From the cell containing the given text, extract its center point as [x, y] coordinate. 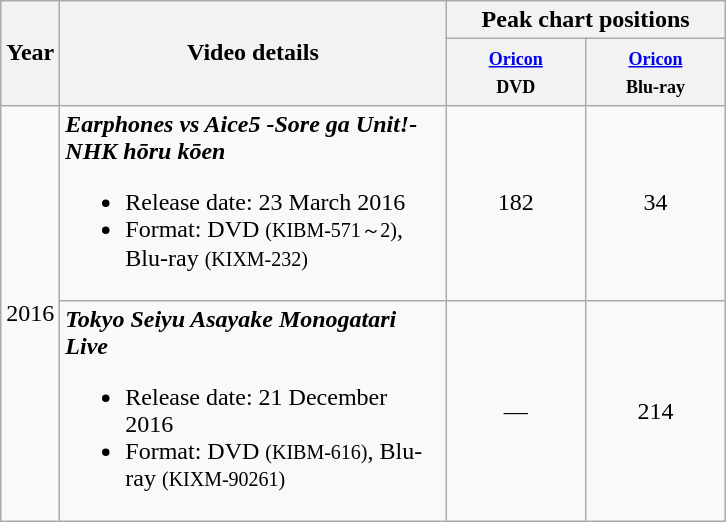
OriconBlu-ray [656, 72]
182 [516, 203]
OriconDVD [516, 72]
Earphones vs Aice5 -Sore ga Unit!- NHK hōru kōenRelease date: 23 March 2016Format: DVD (KIBM-571～2), Blu-ray (KIXM-232) [253, 203]
Year [30, 53]
34 [656, 203]
Tokyo Seiyu Asayake Monogatari LiveRelease date: 21 December 2016Format: DVD (KIBM-616), Blu-ray (KIXM-90261) [253, 412]
— [516, 412]
214 [656, 412]
2016 [30, 314]
Video details [253, 53]
Peak chart positions [586, 20]
